Search for the cell housing the specified text and yield its [x, y] center coordinate. 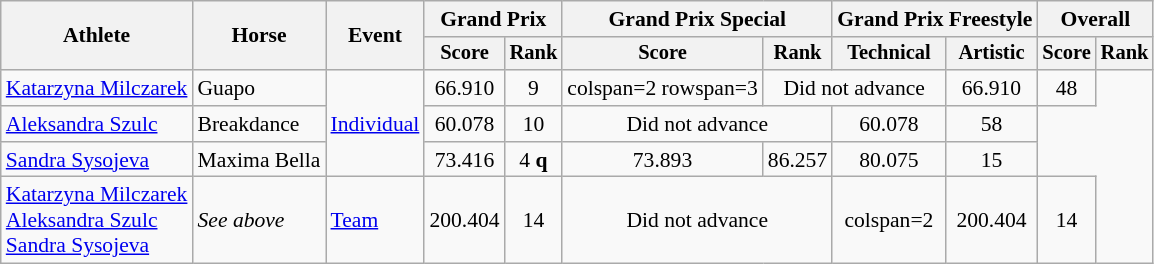
Artistic [992, 54]
Grand Prix Special [697, 19]
Team [376, 220]
Technical [888, 54]
Event [376, 36]
Athlete [97, 36]
Katarzyna Milczarek [97, 88]
Sandra Sysojeva [97, 160]
Aleksandra Szulc [97, 124]
Maxima Bella [258, 160]
Horse [258, 36]
Individual [376, 124]
Breakdance [258, 124]
See above [258, 220]
9 [534, 88]
Grand Prix [493, 19]
73.416 [464, 160]
15 [992, 160]
86.257 [798, 160]
Grand Prix Freestyle [934, 19]
10 [534, 124]
48 [1066, 88]
Overall [1095, 19]
Guapo [258, 88]
58 [992, 124]
80.075 [888, 160]
colspan=2 [888, 220]
73.893 [662, 160]
4 q [534, 160]
colspan=2 rowspan=3 [662, 88]
Katarzyna MilczarekAleksandra SzulcSandra Sysojeva [97, 220]
